Return the (x, y) coordinate for the center point of the cell that contains the specified text.  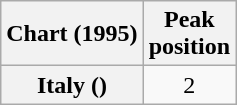
2 (189, 85)
Chart (1995) (72, 34)
Italy () (72, 85)
Peakposition (189, 34)
